Output the (X, Y) coordinate of the center of the cell containing the given text.  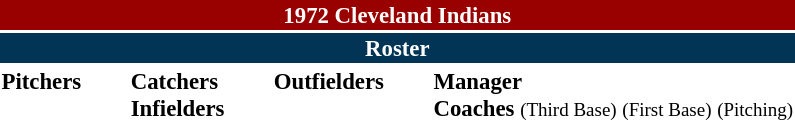
Roster (398, 48)
1972 Cleveland Indians (398, 15)
